Identify which cell holds the provided text, then report its [x, y] central coordinate. 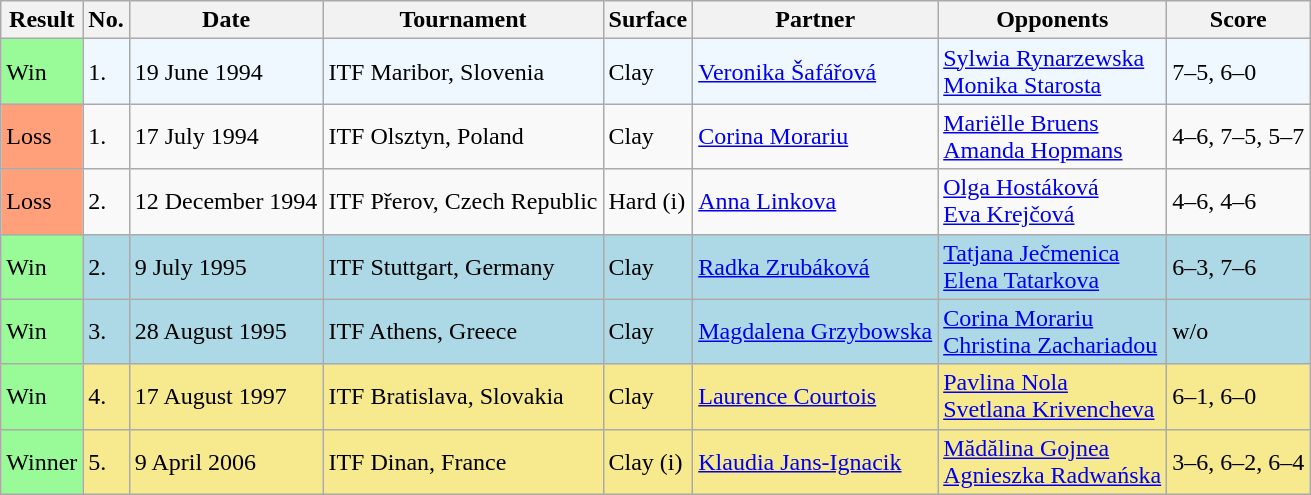
Anna Linkova [816, 202]
Surface [648, 20]
ITF Stuttgart, Germany [463, 266]
Hard (i) [648, 202]
3–6, 6–2, 6–4 [1238, 462]
Magdalena Grzybowska [816, 332]
ITF Maribor, Slovenia [463, 72]
ITF Olsztyn, Poland [463, 136]
Score [1238, 20]
17 July 1994 [226, 136]
28 August 1995 [226, 332]
6–3, 7–6 [1238, 266]
Sylwia Rynarzewska Monika Starosta [1052, 72]
12 December 1994 [226, 202]
Date [226, 20]
4–6, 7–5, 5–7 [1238, 136]
ITF Bratislava, Slovakia [463, 396]
Olga Hostáková Eva Krejčová [1052, 202]
Mădălina Gojnea Agnieszka Radwańska [1052, 462]
5. [106, 462]
Clay (i) [648, 462]
Radka Zrubáková [816, 266]
7–5, 6–0 [1238, 72]
4. [106, 396]
9 July 1995 [226, 266]
w/o [1238, 332]
Klaudia Jans-Ignacik [816, 462]
Veronika Šafářová [816, 72]
Tatjana Ječmenica Elena Tatarkova [1052, 266]
Corina Morariu [816, 136]
Corina Morariu Christina Zachariadou [1052, 332]
No. [106, 20]
17 August 1997 [226, 396]
ITF Athens, Greece [463, 332]
Laurence Courtois [816, 396]
Result [42, 20]
9 April 2006 [226, 462]
6–1, 6–0 [1238, 396]
Winner [42, 462]
Pavlina Nola Svetlana Krivencheva [1052, 396]
ITF Přerov, Czech Republic [463, 202]
Partner [816, 20]
ITF Dinan, France [463, 462]
Opponents [1052, 20]
Tournament [463, 20]
Mariëlle Bruens Amanda Hopmans [1052, 136]
4–6, 4–6 [1238, 202]
3. [106, 332]
19 June 1994 [226, 72]
